Output the (x, y) coordinate of the center of the cell containing the given text.  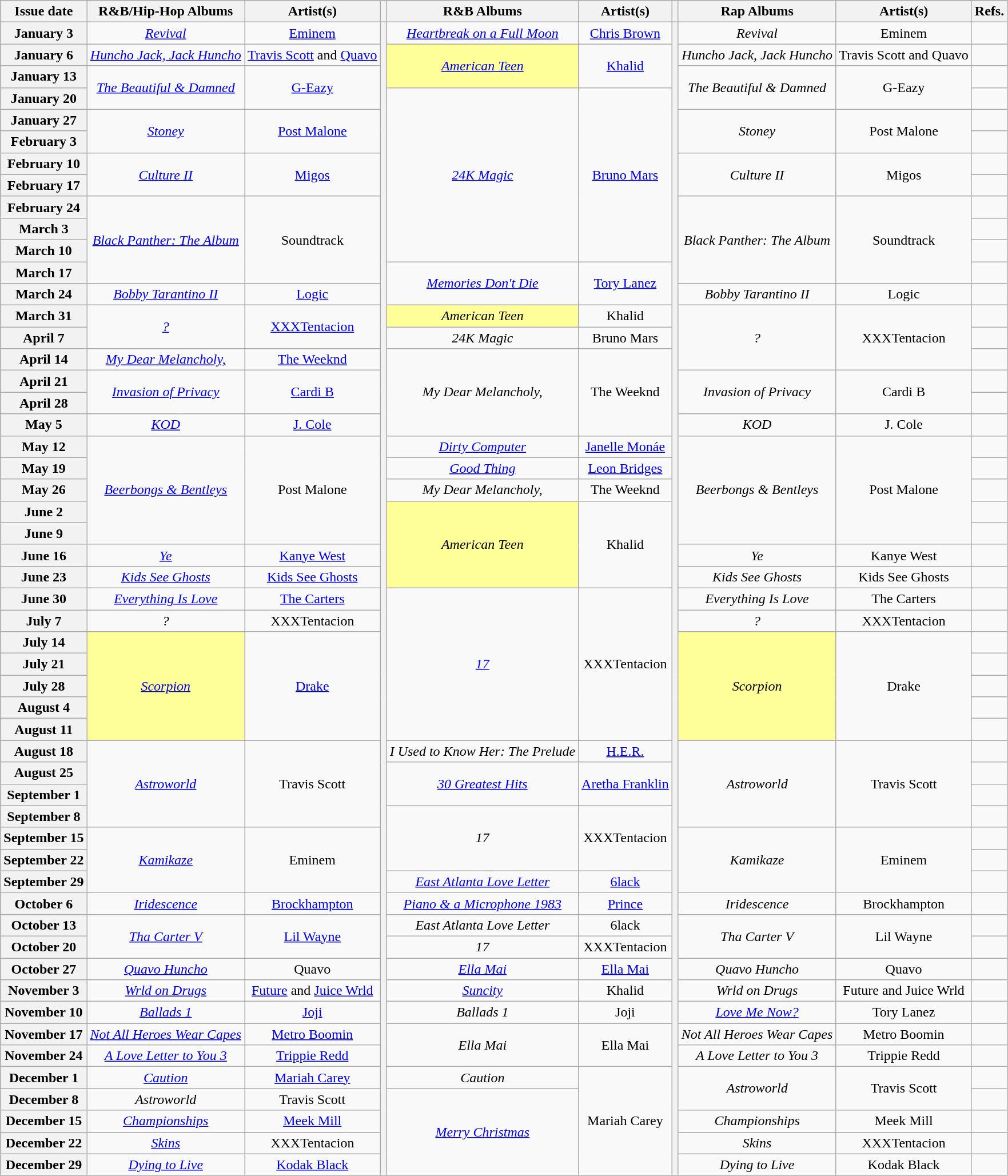
January 6 (43, 55)
April 7 (43, 338)
October 13 (43, 925)
April 21 (43, 381)
Dirty Computer (483, 447)
Memories Don't Die (483, 284)
February 10 (43, 164)
July 7 (43, 620)
August 25 (43, 773)
February 24 (43, 207)
I Used to Know Her: The Prelude (483, 751)
Chris Brown (625, 33)
Good Thing (483, 468)
August 4 (43, 708)
November 3 (43, 991)
August 11 (43, 729)
February 17 (43, 185)
June 23 (43, 577)
Leon Bridges (625, 468)
R&B Albums (483, 11)
May 19 (43, 468)
Refs. (989, 11)
April 28 (43, 403)
Merry Christmas (483, 1132)
October 27 (43, 969)
June 9 (43, 533)
June 16 (43, 555)
December 22 (43, 1143)
H.E.R. (625, 751)
January 27 (43, 120)
Prince (625, 903)
May 5 (43, 425)
October 6 (43, 903)
September 1 (43, 795)
March 3 (43, 229)
February 3 (43, 142)
August 18 (43, 751)
March 10 (43, 250)
October 20 (43, 947)
May 26 (43, 490)
September 22 (43, 860)
Heartbreak on a Full Moon (483, 33)
30 Greatest Hits (483, 784)
December 15 (43, 1121)
September 15 (43, 838)
March 24 (43, 294)
Love Me Now? (757, 1012)
Rap Albums (757, 11)
March 17 (43, 273)
December 29 (43, 1165)
January 20 (43, 98)
January 3 (43, 33)
June 30 (43, 599)
September 29 (43, 882)
July 21 (43, 664)
November 24 (43, 1056)
January 13 (43, 77)
September 8 (43, 816)
R&B/Hip-Hop Albums (166, 11)
March 31 (43, 316)
Suncity (483, 991)
July 14 (43, 643)
Janelle Monáe (625, 447)
Aretha Franklin (625, 784)
November 17 (43, 1034)
November 10 (43, 1012)
July 28 (43, 686)
May 12 (43, 447)
December 8 (43, 1099)
December 1 (43, 1078)
April 14 (43, 360)
June 2 (43, 512)
Piano & a Microphone 1983 (483, 903)
Issue date (43, 11)
